Return the [X, Y] coordinate for the center point of the cell that contains the specified text.  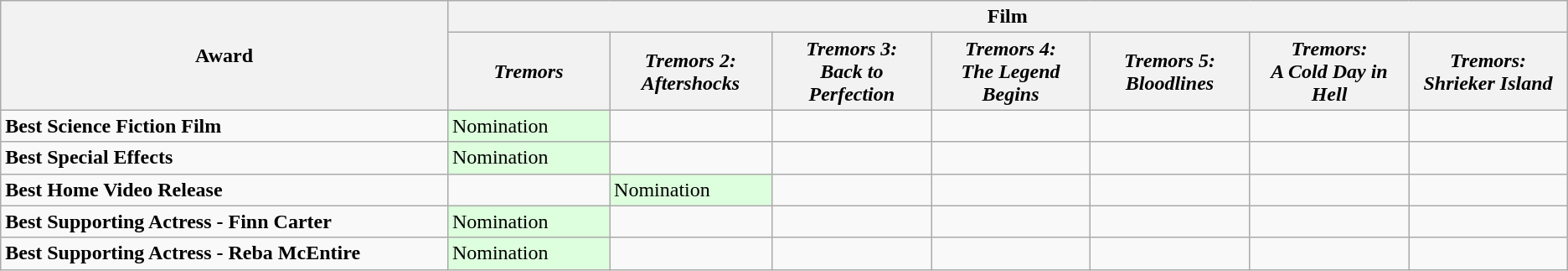
Tremors [528, 71]
Tremors 4: The Legend Begins [1010, 71]
Best Supporting Actress - Reba McEntire [224, 253]
Tremors: Shrieker Island [1488, 71]
Best Supporting Actress - Finn Carter [224, 221]
Best Special Effects [224, 158]
Tremors 2: Aftershocks [691, 71]
Tremors 3: Back to Perfection [851, 71]
Film [1007, 17]
Tremors 5: Bloodlines [1170, 71]
Best Home Video Release [224, 190]
Best Science Fiction Film [224, 126]
Tremors: A Cold Day in Hell [1328, 71]
Award [224, 55]
